Output the [x, y] coordinate of the center of the cell containing the given text.  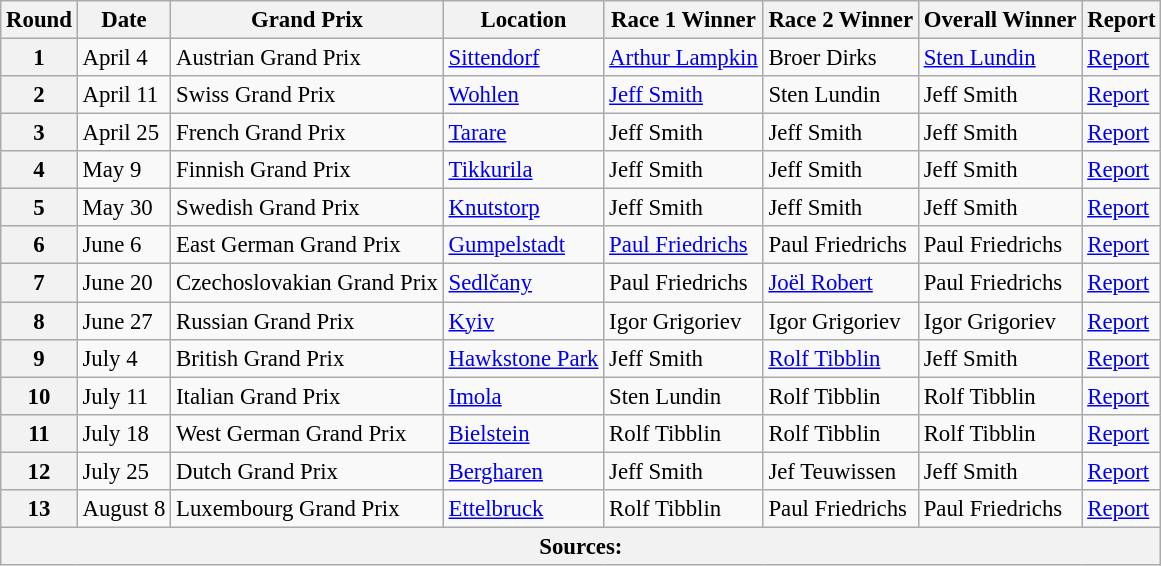
Swiss Grand Prix [308, 95]
10 [39, 396]
Italian Grand Prix [308, 396]
Race 2 Winner [840, 20]
Jef Teuwissen [840, 471]
1 [39, 58]
West German Grand Prix [308, 433]
Russian Grand Prix [308, 321]
July 11 [124, 396]
June 6 [124, 245]
June 20 [124, 283]
3 [39, 133]
French Grand Prix [308, 133]
Tikkurila [524, 170]
Round [39, 20]
April 11 [124, 95]
Austrian Grand Prix [308, 58]
Kyiv [524, 321]
12 [39, 471]
Gumpelstadt [524, 245]
Grand Prix [308, 20]
Sources: [581, 546]
5 [39, 208]
Luxembourg Grand Prix [308, 509]
Bielstein [524, 433]
April 4 [124, 58]
13 [39, 509]
Tarare [524, 133]
6 [39, 245]
2 [39, 95]
May 9 [124, 170]
Sedlčany [524, 283]
Joël Robert [840, 283]
Knutstorp [524, 208]
July 25 [124, 471]
May 30 [124, 208]
Bergharen [524, 471]
July 4 [124, 358]
Hawkstone Park [524, 358]
Ettelbruck [524, 509]
Finnish Grand Prix [308, 170]
Swedish Grand Prix [308, 208]
9 [39, 358]
4 [39, 170]
7 [39, 283]
August 8 [124, 509]
Dutch Grand Prix [308, 471]
East German Grand Prix [308, 245]
Location [524, 20]
Overall Winner [1000, 20]
Wohlen [524, 95]
8 [39, 321]
Sittendorf [524, 58]
Date [124, 20]
11 [39, 433]
July 18 [124, 433]
Arthur Lampkin [684, 58]
April 25 [124, 133]
British Grand Prix [308, 358]
Race 1 Winner [684, 20]
June 27 [124, 321]
Imola [524, 396]
Broer Dirks [840, 58]
Czechoslovakian Grand Prix [308, 283]
